Search for the cell housing the specified text and yield its (x, y) center coordinate. 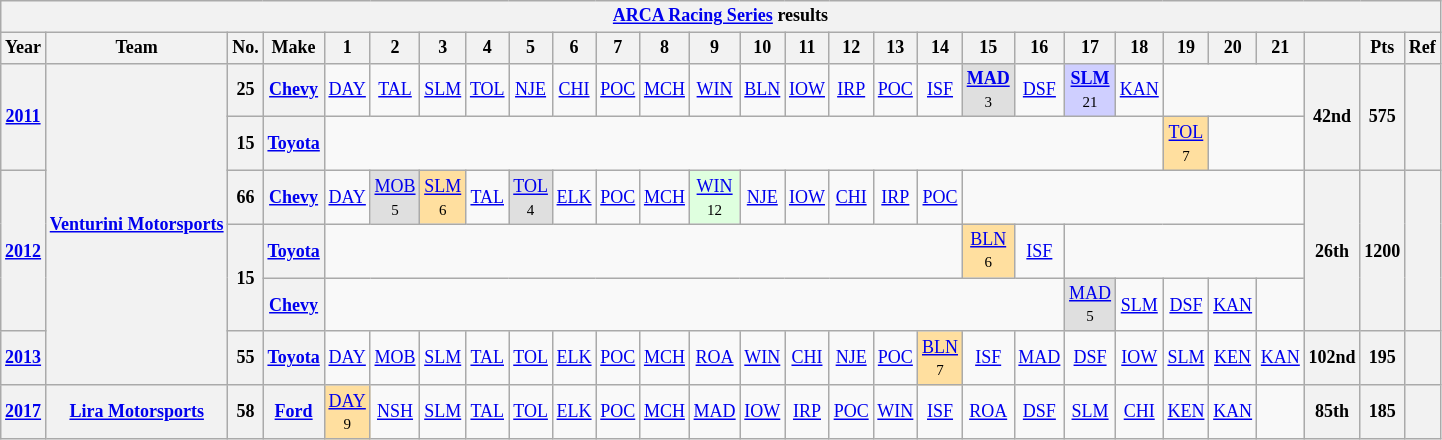
2013 (24, 358)
42nd (1332, 116)
Team (136, 48)
MAD3 (988, 90)
1200 (1382, 250)
1 (347, 48)
2012 (24, 250)
NSH (395, 412)
Ref (1423, 48)
20 (1233, 48)
66 (246, 197)
102nd (1332, 358)
MAD5 (1090, 305)
BLN (762, 90)
TOL4 (530, 197)
26th (1332, 250)
7 (618, 48)
6 (574, 48)
2 (395, 48)
18 (1139, 48)
21 (1280, 48)
14 (940, 48)
55 (246, 358)
Year (24, 48)
Pts (1382, 48)
85th (1332, 412)
13 (896, 48)
185 (1382, 412)
MOB5 (395, 197)
WIN12 (714, 197)
575 (1382, 116)
11 (808, 48)
5 (530, 48)
No. (246, 48)
195 (1382, 358)
17 (1090, 48)
9 (714, 48)
SLM6 (443, 197)
Venturini Motorsports (136, 224)
MOB (395, 358)
3 (443, 48)
ARCA Racing Series results (720, 16)
10 (762, 48)
SLM21 (1090, 90)
Lira Motorsports (136, 412)
12 (851, 48)
BLN6 (988, 251)
58 (246, 412)
TOL7 (1186, 144)
16 (1040, 48)
2011 (24, 116)
Make (294, 48)
2017 (24, 412)
19 (1186, 48)
4 (488, 48)
8 (665, 48)
DAY9 (347, 412)
Ford (294, 412)
BLN7 (940, 358)
25 (246, 90)
